Return the [x, y] coordinate for the center point of the cell that contains the specified text.  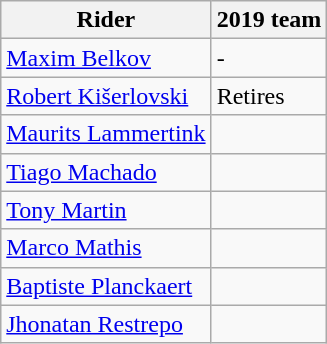
Maurits Lammertink [106, 134]
- [269, 58]
Tiago Machado [106, 172]
Maxim Belkov [106, 58]
Retires [269, 96]
Baptiste Planckaert [106, 286]
Marco Mathis [106, 248]
Jhonatan Restrepo [106, 324]
Tony Martin [106, 210]
Rider [106, 20]
Robert Kišerlovski [106, 96]
2019 team [269, 20]
